Return (x, y) of the center of cell containing provided text 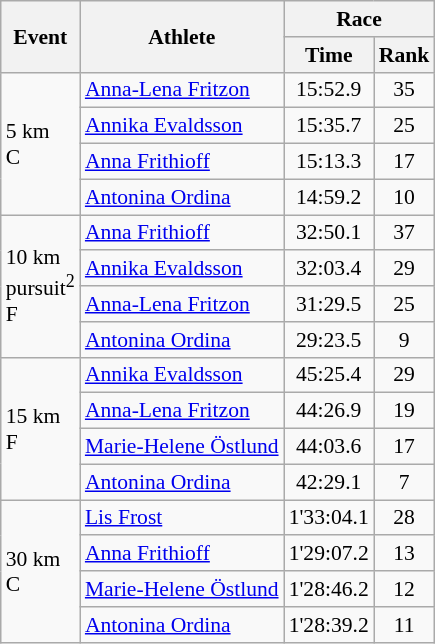
5 km C (40, 143)
15:52.9 (329, 90)
15 km F (40, 428)
45:25.4 (329, 375)
31:29.5 (329, 304)
1'28:39.2 (329, 625)
19 (404, 411)
13 (404, 554)
37 (404, 233)
1'29:07.2 (329, 554)
Lis Frost (182, 518)
28 (404, 518)
Event (40, 36)
32:03.4 (329, 269)
Rank (404, 55)
Time (329, 55)
15:13.3 (329, 162)
9 (404, 340)
44:26.9 (329, 411)
42:29.1 (329, 482)
35 (404, 90)
12 (404, 589)
10 km pursuit2 F (40, 286)
Race (360, 19)
7 (404, 482)
29:23.5 (329, 340)
1'28:46.2 (329, 589)
15:35.7 (329, 126)
30 km C (40, 571)
44:03.6 (329, 447)
10 (404, 197)
14:59.2 (329, 197)
1'33:04.1 (329, 518)
11 (404, 625)
Athlete (182, 36)
32:50.1 (329, 233)
